Locate the cell with the specified text and output its [X, Y] center coordinate. 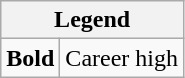
Legend [92, 20]
Bold [30, 58]
Career high [122, 58]
